Return [X, Y] of the center of cell containing provided text 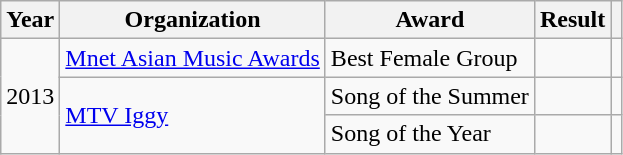
2013 [30, 96]
Result [572, 20]
Award [430, 20]
Best Female Group [430, 58]
Year [30, 20]
Mnet Asian Music Awards [193, 58]
Song of the Summer [430, 96]
Song of the Year [430, 134]
MTV Iggy [193, 115]
Organization [193, 20]
